Return the (x, y) coordinate for the center point of the cell that contains the specified text.  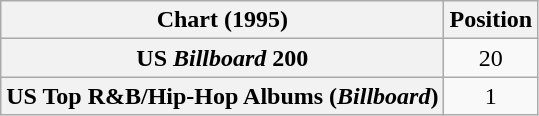
Chart (1995) (222, 20)
US Billboard 200 (222, 58)
Position (491, 20)
1 (491, 96)
US Top R&B/Hip-Hop Albums (Billboard) (222, 96)
20 (491, 58)
